For the text-containing cell, return its midpoint in [x, y] coordinate format. 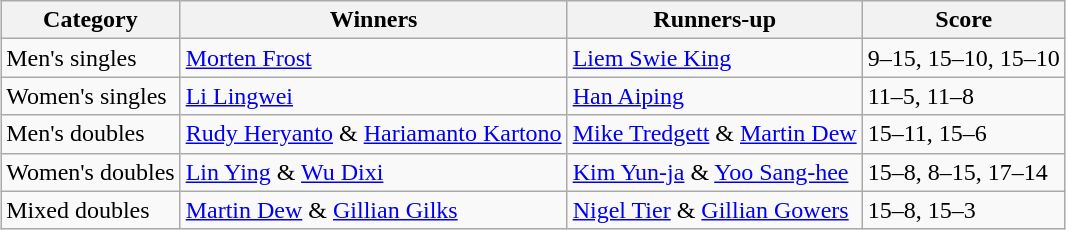
Han Aiping [714, 96]
Women's doubles [90, 172]
Men's doubles [90, 134]
Lin Ying & Wu Dixi [374, 172]
Women's singles [90, 96]
Morten Frost [374, 58]
Runners-up [714, 20]
Category [90, 20]
15–11, 15–6 [964, 134]
Li Lingwei [374, 96]
Liem Swie King [714, 58]
Mike Tredgett & Martin Dew [714, 134]
11–5, 11–8 [964, 96]
Men's singles [90, 58]
15–8, 8–15, 17–14 [964, 172]
Nigel Tier & Gillian Gowers [714, 210]
15–8, 15–3 [964, 210]
Score [964, 20]
9–15, 15–10, 15–10 [964, 58]
Kim Yun-ja & Yoo Sang-hee [714, 172]
Winners [374, 20]
Mixed doubles [90, 210]
Martin Dew & Gillian Gilks [374, 210]
Rudy Heryanto & Hariamanto Kartono [374, 134]
